Output the [X, Y] coordinate of the center of the cell containing the given text.  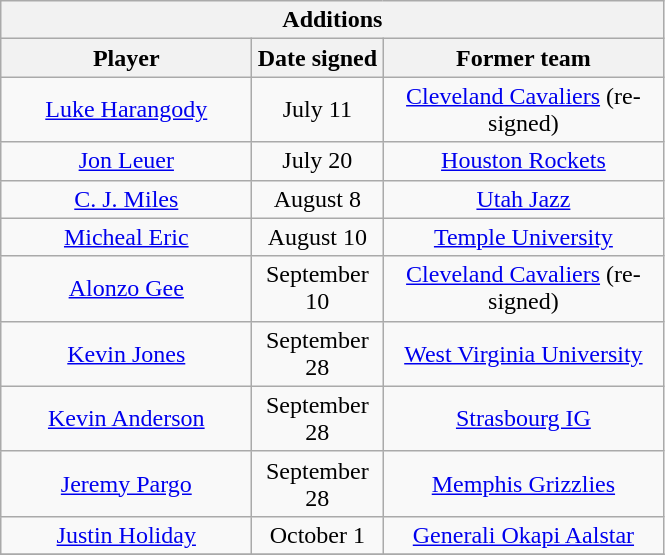
West Virginia University [524, 354]
Player [126, 58]
Jon Leuer [126, 161]
Houston Rockets [524, 161]
Date signed [318, 58]
Jeremy Pargo [126, 484]
C. J. Miles [126, 199]
July 20 [318, 161]
Alonzo Gee [126, 288]
Kevin Jones [126, 354]
July 11 [318, 110]
Generali Okapi Aalstar [524, 535]
Luke Harangody [126, 110]
Strasbourg IG [524, 418]
Utah Jazz [524, 199]
October 1 [318, 535]
Memphis Grizzlies [524, 484]
Former team [524, 58]
Temple University [524, 237]
September 10 [318, 288]
August 8 [318, 199]
August 10 [318, 237]
Kevin Anderson [126, 418]
Justin Holiday [126, 535]
Micheal Eric [126, 237]
Additions [332, 20]
